Determine the [X, Y] coordinate at the center of the cell enclosing the given text.  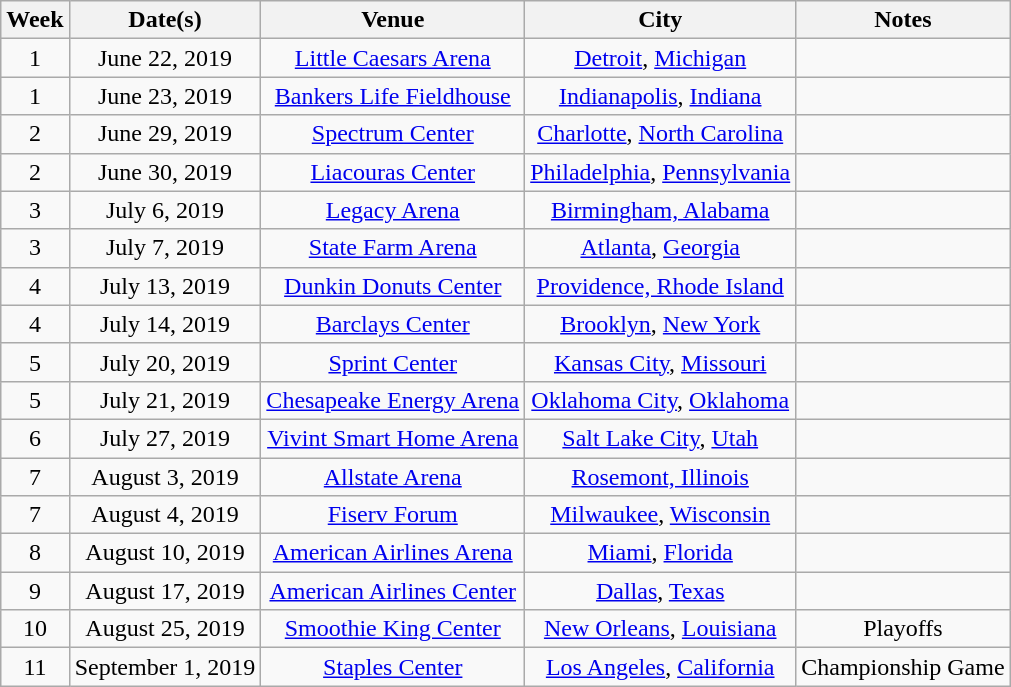
Philadelphia, Pennsylvania [660, 172]
July 6, 2019 [165, 210]
Barclays Center [393, 324]
Indianapolis, Indiana [660, 96]
August 10, 2019 [165, 553]
July 13, 2019 [165, 286]
9 [35, 591]
Detroit, Michigan [660, 58]
Liacouras Center [393, 172]
American Airlines Arena [393, 553]
Venue [393, 20]
Oklahoma City, Oklahoma [660, 400]
Charlotte, North Carolina [660, 134]
September 1, 2019 [165, 667]
Sprint Center [393, 362]
State Farm Arena [393, 248]
Los Angeles, California [660, 667]
August 3, 2019 [165, 477]
June 30, 2019 [165, 172]
July 21, 2019 [165, 400]
Atlanta, Georgia [660, 248]
Brooklyn, New York [660, 324]
June 22, 2019 [165, 58]
City [660, 20]
Date(s) [165, 20]
6 [35, 438]
July 14, 2019 [165, 324]
July 7, 2019 [165, 248]
Dunkin Donuts Center [393, 286]
Championship Game [903, 667]
Week [35, 20]
June 29, 2019 [165, 134]
New Orleans, Louisiana [660, 629]
June 23, 2019 [165, 96]
American Airlines Center [393, 591]
Dallas, Texas [660, 591]
Kansas City, Missouri [660, 362]
Playoffs [903, 629]
Staples Center [393, 667]
10 [35, 629]
Rosemont, Illinois [660, 477]
Notes [903, 20]
August 17, 2019 [165, 591]
July 20, 2019 [165, 362]
Smoothie King Center [393, 629]
Vivint Smart Home Arena [393, 438]
Chesapeake Energy Arena [393, 400]
Spectrum Center [393, 134]
July 27, 2019 [165, 438]
Milwaukee, Wisconsin [660, 515]
Providence, Rhode Island [660, 286]
Birmingham, Alabama [660, 210]
Fiserv Forum [393, 515]
Bankers Life Fieldhouse [393, 96]
August 4, 2019 [165, 515]
Legacy Arena [393, 210]
8 [35, 553]
11 [35, 667]
Allstate Arena [393, 477]
August 25, 2019 [165, 629]
Salt Lake City, Utah [660, 438]
Miami, Florida [660, 553]
Little Caesars Arena [393, 58]
